Output the [x, y] coordinate of the center of the cell containing the given text.  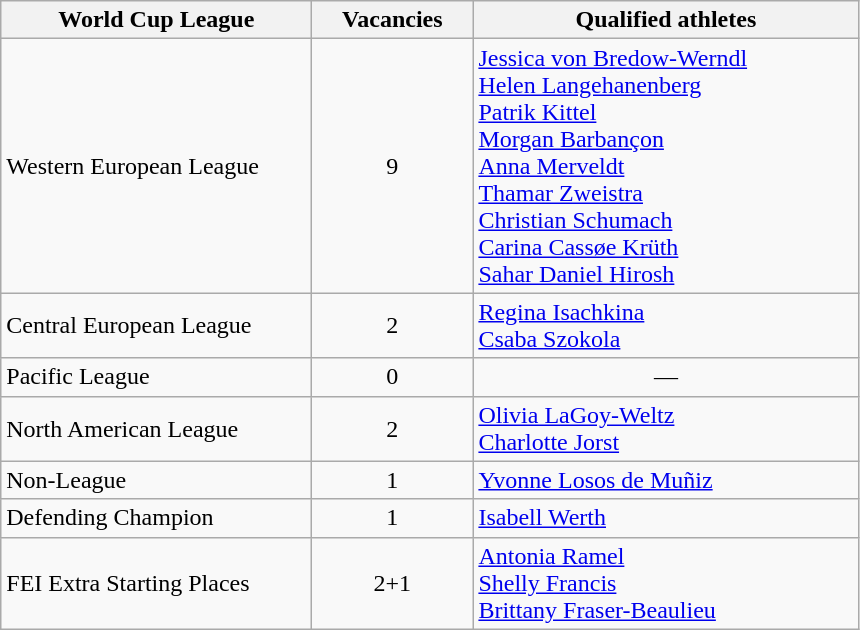
North American League [156, 428]
Qualified athletes [666, 20]
— [666, 377]
Vacancies [392, 20]
Central European League [156, 326]
Yvonne Losos de Muñiz [666, 480]
Regina Isachkina Csaba Szokola [666, 326]
Isabell Werth [666, 518]
Western European League [156, 166]
World Cup League [156, 20]
9 [392, 166]
0 [392, 377]
Pacific League [156, 377]
Defending Champion [156, 518]
FEI Extra Starting Places [156, 583]
Olivia LaGoy-Weltz Charlotte Jorst [666, 428]
Non-League [156, 480]
2+1 [392, 583]
Antonia Ramel Shelly Francis Brittany Fraser-Beaulieu [666, 583]
